Return the (X, Y) coordinate for the center point of the cell that contains the specified text.  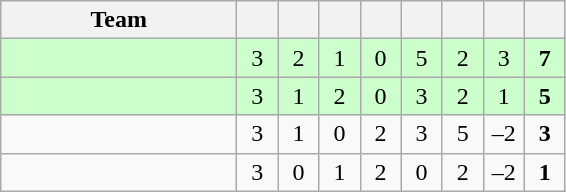
Team (119, 20)
7 (544, 58)
